Search for the cell housing the specified text and yield its [x, y] center coordinate. 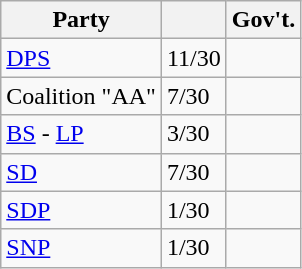
BS - LP [82, 134]
Gov't. [263, 20]
Coalition "AA" [82, 96]
SD [82, 172]
11/30 [194, 58]
SDP [82, 210]
SNP [82, 248]
DPS [82, 58]
3/30 [194, 134]
Party [82, 20]
